Return (x, y) of the center of cell containing provided text 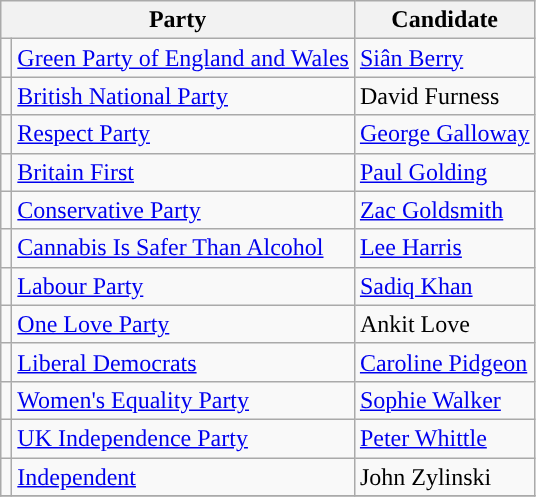
Liberal Democrats (184, 362)
David Furness (444, 96)
Independent (184, 477)
Paul Golding (444, 172)
Britain First (184, 172)
One Love Party (184, 324)
Women's Equality Party (184, 400)
John Zylinski (444, 477)
Zac Goldsmith (444, 210)
Sophie Walker (444, 400)
Candidate (444, 20)
Ankit Love (444, 324)
Conservative Party (184, 210)
Lee Harris (444, 248)
British National Party (184, 96)
Cannabis Is Safer Than Alcohol (184, 248)
Sadiq Khan (444, 286)
Caroline Pidgeon (444, 362)
Labour Party (184, 286)
Green Party of England and Wales (184, 58)
Siân Berry (444, 58)
Party (178, 20)
Peter Whittle (444, 438)
George Galloway (444, 134)
Respect Party (184, 134)
UK Independence Party (184, 438)
